Find where the given text appears and provide that cell's center as [x, y] coordinate. 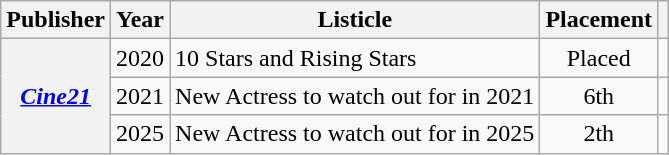
Placement [599, 20]
6th [599, 96]
New Actress to watch out for in 2021 [355, 96]
New Actress to watch out for in 2025 [355, 134]
Year [140, 20]
2th [599, 134]
Placed [599, 58]
2021 [140, 96]
Listicle [355, 20]
2025 [140, 134]
10 Stars and Rising Stars [355, 58]
Cine21 [56, 96]
Publisher [56, 20]
2020 [140, 58]
